Detect which cell encompasses the target text, then output its [x, y] center coordinate. 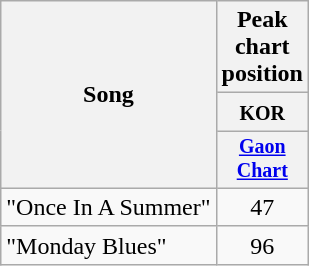
Peak chart position [262, 47]
Song [108, 95]
"Monday Blues" [108, 245]
47 [262, 207]
Gaon Chart [262, 160]
96 [262, 245]
KOR [262, 112]
"Once In A Summer" [108, 207]
